Search for the cell housing the specified text and yield its (X, Y) center coordinate. 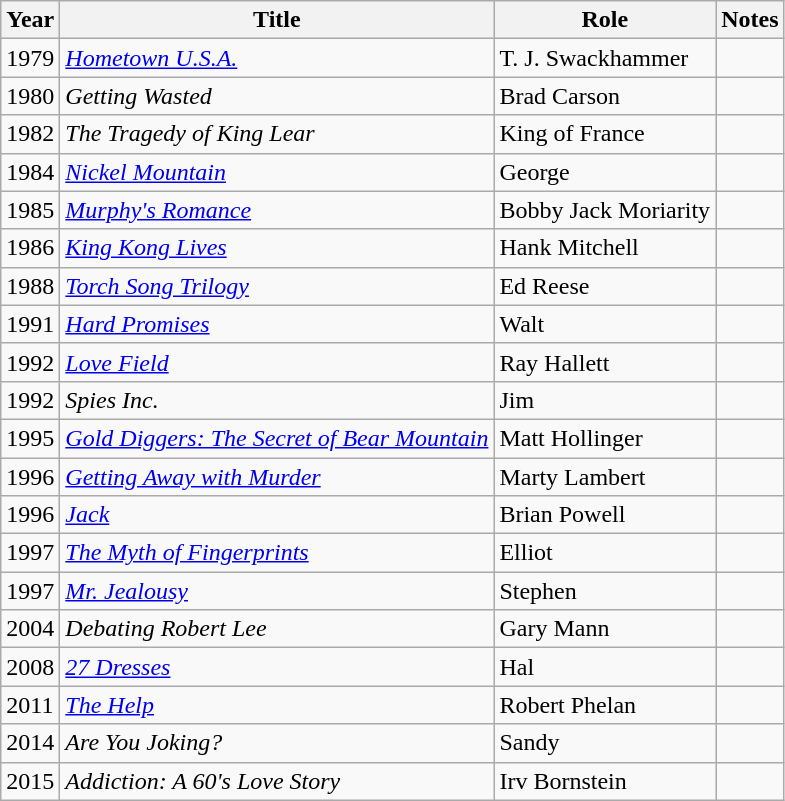
Gold Diggers: The Secret of Bear Mountain (277, 438)
Spies Inc. (277, 400)
Love Field (277, 362)
Getting Wasted (277, 96)
1985 (30, 210)
Marty Lambert (605, 477)
Irv Bornstein (605, 781)
King of France (605, 134)
Addiction: A 60's Love Story (277, 781)
King Kong Lives (277, 248)
Ray Hallett (605, 362)
Bobby Jack Moriarity (605, 210)
Role (605, 20)
1988 (30, 286)
2011 (30, 705)
1995 (30, 438)
2008 (30, 667)
Gary Mann (605, 629)
Stephen (605, 591)
Jack (277, 515)
Mr. Jealousy (277, 591)
George (605, 172)
27 Dresses (277, 667)
1991 (30, 324)
Elliot (605, 553)
Murphy's Romance (277, 210)
The Tragedy of King Lear (277, 134)
The Myth of Fingerprints (277, 553)
Jim (605, 400)
1984 (30, 172)
The Help (277, 705)
Getting Away with Murder (277, 477)
2015 (30, 781)
1986 (30, 248)
Robert Phelan (605, 705)
Hard Promises (277, 324)
Brad Carson (605, 96)
1982 (30, 134)
Hal (605, 667)
Hometown U.S.A. (277, 58)
Notes (750, 20)
Torch Song Trilogy (277, 286)
Matt Hollinger (605, 438)
2014 (30, 743)
2004 (30, 629)
1980 (30, 96)
Year (30, 20)
Nickel Mountain (277, 172)
Hank Mitchell (605, 248)
Walt (605, 324)
Sandy (605, 743)
Debating Robert Lee (277, 629)
Title (277, 20)
1979 (30, 58)
Are You Joking? (277, 743)
T. J. Swackhammer (605, 58)
Brian Powell (605, 515)
Ed Reese (605, 286)
